Output the [X, Y] coordinate of the center of the cell containing the given text.  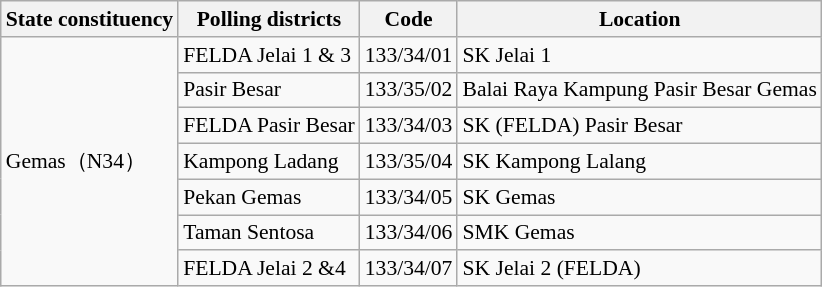
FELDA Jelai 1 & 3 [269, 55]
Polling districts [269, 19]
133/34/03 [409, 126]
133/34/06 [409, 233]
SK Kampong Lalang [639, 162]
FELDA Jelai 2 &4 [269, 269]
SK Jelai 2 (FELDA) [639, 269]
FELDA Pasir Besar [269, 126]
Pasir Besar [269, 90]
Location [639, 19]
State constituency [90, 19]
133/35/02 [409, 90]
SK (FELDA) Pasir Besar [639, 126]
133/34/01 [409, 55]
Pekan Gemas [269, 197]
Taman Sentosa [269, 233]
133/35/04 [409, 162]
SK Jelai 1 [639, 55]
Balai Raya Kampung Pasir Besar Gemas [639, 90]
133/34/07 [409, 269]
133/34/05 [409, 197]
Code [409, 19]
Gemas（N34） [90, 162]
Kampong Ladang [269, 162]
SMK Gemas [639, 233]
SK Gemas [639, 197]
